Pinpoint the cell where the given text exists, returning its (x, y) midpoint coordinate. 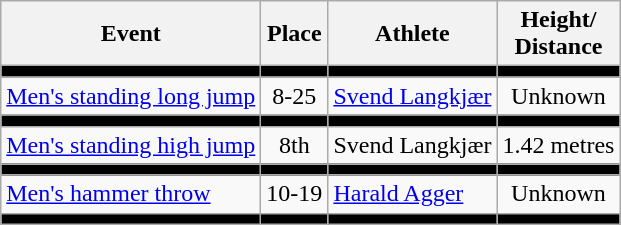
Place (294, 34)
Height/Distance (558, 34)
Men's hammer throw (131, 194)
Men's standing high jump (131, 145)
8-25 (294, 96)
Men's standing long jump (131, 96)
10-19 (294, 194)
Athlete (412, 34)
Harald Agger (412, 194)
8th (294, 145)
1.42 metres (558, 145)
Event (131, 34)
